Return the [x, y] coordinate for the center point of the cell that contains the specified text.  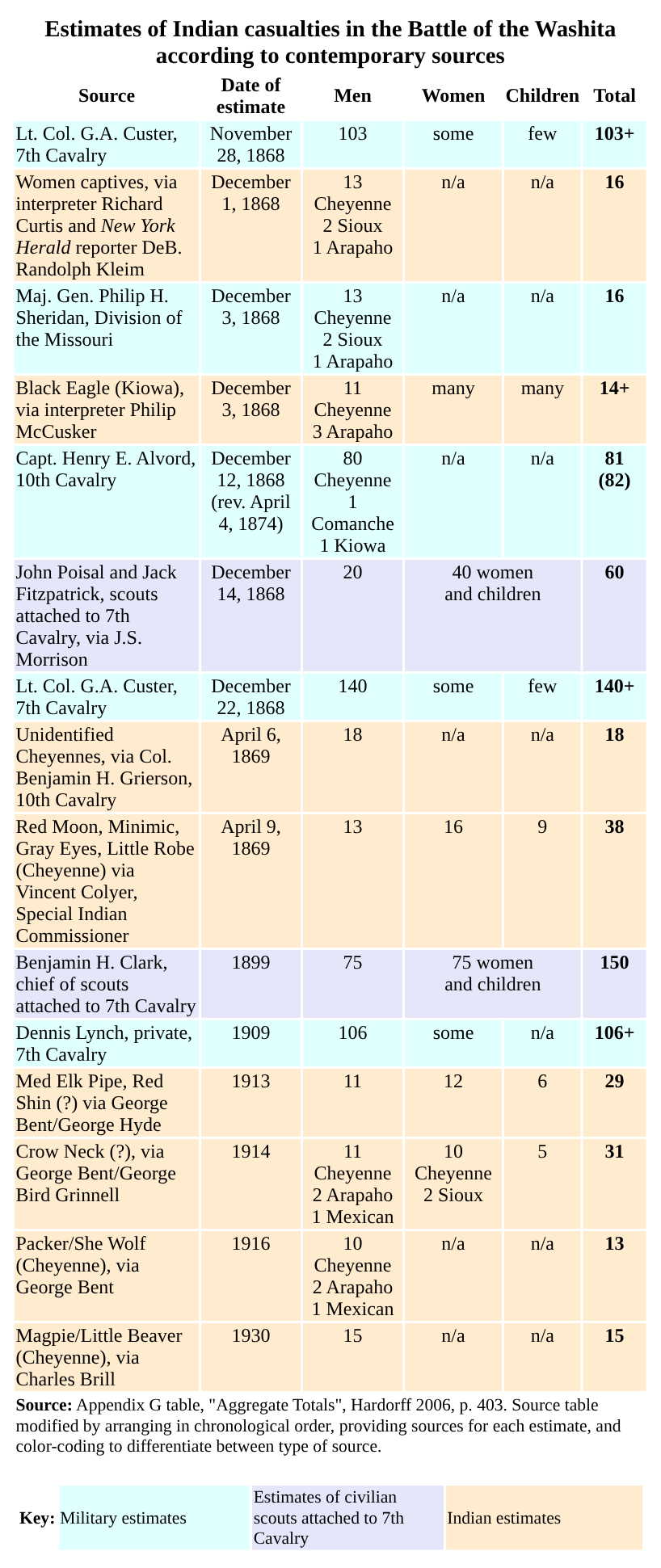
60 [615, 616]
Date of estimate [251, 95]
Maj. Gen. Philip H. Sheridan, Division of the Missouri [107, 328]
40 womenand children [493, 616]
11 Cheyenne3 Arapaho [352, 410]
10 Cheyenne2 Sioux [453, 1184]
106+ [615, 1044]
150 [615, 984]
Total [615, 95]
Key: [37, 1518]
14+ [615, 410]
80 Cheyenne1 Comanche1 Kiowa [352, 502]
November 28, 1868 [251, 144]
Men [352, 95]
December 1, 1868 [251, 225]
10 Cheyenne2 Arapaho1 Mexican [352, 1276]
11 [352, 1103]
1899 [251, 984]
140 [352, 696]
29 [615, 1103]
Unidentified Cheyennes, via Col. Benjamin H. Grierson, 10th Cavalry [107, 767]
103+ [615, 144]
Med Elk Pipe, Red Shin (?) via George Bent/George Hyde [107, 1103]
9 [543, 881]
Packer/She Wolf (Cheyenne), via George Bent [107, 1276]
1914 [251, 1184]
Children [543, 95]
Women captives, via interpreter Richard Curtis and New York Herald reporter DeB. Randolph Kleim [107, 225]
April 6, 1869 [251, 767]
Benjamin H. Clark, chief of scouts attached to 7th Cavalry [107, 984]
106 [352, 1044]
December 12, 1868(rev. April 4, 1874) [251, 502]
December 22, 1868 [251, 696]
Military estimates [154, 1518]
Black Eagle (Kiowa), via interpreter Philip McCusker [107, 410]
31 [615, 1184]
Estimates of civilian scouts attached to 7th Cavalry [347, 1518]
75 womenand children [493, 984]
Crow Neck (?), via George Bent/George Bird Grinnell [107, 1184]
103 [352, 144]
Women [453, 95]
1909 [251, 1044]
38 [615, 881]
81(82) [615, 502]
Estimates of Indian casualties in the Battle of the Washitaaccording to contemporary sources [330, 42]
1916 [251, 1276]
1913 [251, 1103]
Magpie/Little Beaver (Cheyenne), via Charles Brill [107, 1357]
11 Cheyenne2 Arapaho1 Mexican [352, 1184]
75 [352, 984]
December 14, 1868 [251, 616]
140+ [615, 696]
Source [107, 95]
April 9, 1869 [251, 881]
Key: Military estimates Estimates of civilian scouts attached to 7th Cavalry Indian estimates [330, 1507]
20 [352, 616]
6 [543, 1103]
12 [453, 1103]
Capt. Henry E. Alvord, 10th Cavalry [107, 502]
John Poisal and Jack Fitzpatrick, scouts attached to 7th Cavalry, via J.S. Morrison [107, 616]
Red Moon, Minimic, Gray Eyes, Little Robe (Cheyenne) via Vincent Colyer, Special Indian Commissioner [107, 881]
Indian estimates [545, 1518]
1930 [251, 1357]
Dennis Lynch, private, 7th Cavalry [107, 1044]
5 [543, 1184]
